Detect which cell encompasses the target text, then output its (X, Y) center coordinate. 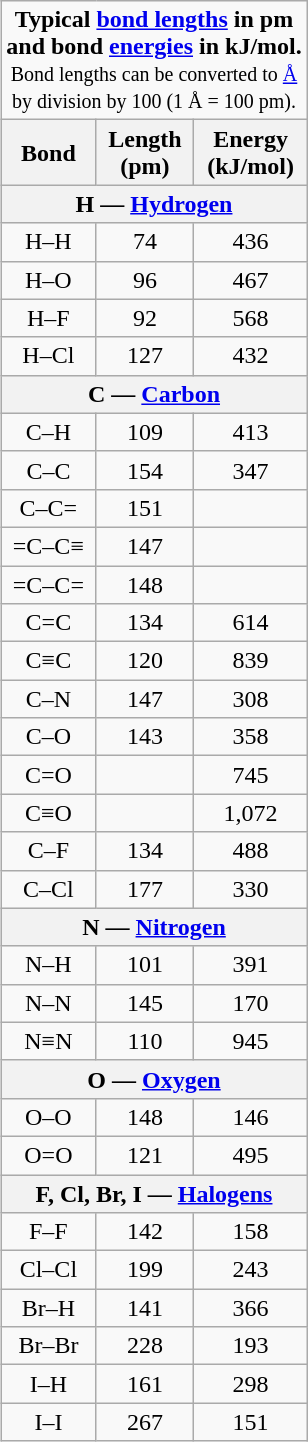
839 (250, 661)
121 (145, 1155)
92 (145, 318)
H–H (48, 242)
614 (250, 623)
C=C (48, 623)
170 (250, 1003)
745 (250, 775)
O–O (48, 1117)
495 (250, 1155)
Length(pm) (145, 152)
358 (250, 737)
127 (145, 356)
568 (250, 318)
199 (145, 1270)
145 (145, 1003)
H–F (48, 318)
158 (250, 1232)
I–I (48, 1422)
C–C= (48, 508)
F, Cl, Br, I — Halogens (154, 1193)
391 (250, 965)
C≡O (48, 813)
N–N (48, 1003)
432 (250, 356)
436 (250, 242)
C–N (48, 699)
101 (145, 965)
H — Hydrogen (154, 204)
413 (250, 432)
Br–H (48, 1308)
=C–C= (48, 585)
C–F (48, 851)
C–H (48, 432)
945 (250, 1041)
109 (145, 432)
O — Oxygen (154, 1079)
N — Nitrogen (154, 927)
C–C (48, 470)
1,072 (250, 813)
F–F (48, 1232)
161 (145, 1384)
C — Carbon (154, 394)
N≡N (48, 1041)
=C–C≡ (48, 546)
308 (250, 699)
96 (145, 280)
110 (145, 1041)
Br–Br (48, 1346)
74 (145, 242)
228 (145, 1346)
146 (250, 1117)
177 (145, 889)
120 (145, 661)
143 (145, 737)
267 (145, 1422)
330 (250, 889)
243 (250, 1270)
O=O (48, 1155)
298 (250, 1384)
I–H (48, 1384)
C–Cl (48, 889)
347 (250, 470)
193 (250, 1346)
142 (145, 1232)
C=O (48, 775)
H–O (48, 280)
N–H (48, 965)
Energy(kJ/mol) (250, 152)
Cl–Cl (48, 1270)
467 (250, 280)
141 (145, 1308)
Typical bond lengths in pmand bond energies in kJ/mol.Bond lengths can be converted to Åby division by 100 (1 Å = 100 pm). (154, 60)
C≡C (48, 661)
H–Cl (48, 356)
C–O (48, 737)
154 (145, 470)
366 (250, 1308)
Bond (48, 152)
488 (250, 851)
